Identify which cell holds the provided text, then report its [X, Y] central coordinate. 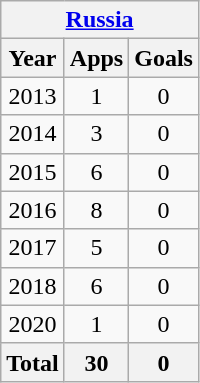
30 [96, 362]
2015 [33, 172]
2014 [33, 134]
Goals [164, 58]
2020 [33, 324]
5 [96, 248]
Apps [96, 58]
2013 [33, 96]
2017 [33, 248]
Russia [100, 20]
Total [33, 362]
2016 [33, 210]
Year [33, 58]
3 [96, 134]
8 [96, 210]
2018 [33, 286]
